Capture the cell that displays the provided text and extract its (X, Y) central coordinate. 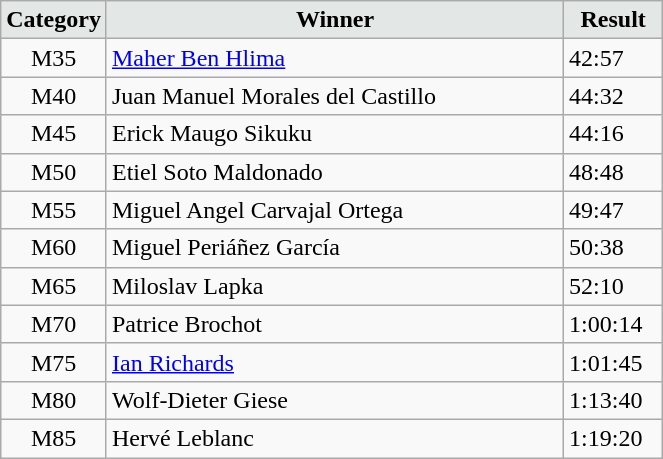
Ian Richards (334, 362)
Juan Manuel Morales del Castillo (334, 96)
Maher Ben Hlima (334, 58)
Wolf-Dieter Giese (334, 400)
M75 (54, 362)
M65 (54, 286)
M35 (54, 58)
Miguel Angel Carvajal Ortega (334, 210)
M70 (54, 324)
M80 (54, 400)
Erick Maugo Sikuku (334, 134)
1:00:14 (614, 324)
44:16 (614, 134)
M55 (54, 210)
Etiel Soto Maldonado (334, 172)
50:38 (614, 248)
Winner (334, 20)
Miguel Periáñez García (334, 248)
1:13:40 (614, 400)
52:10 (614, 286)
1:01:45 (614, 362)
M85 (54, 438)
Category (54, 20)
M60 (54, 248)
M40 (54, 96)
Result (614, 20)
1:19:20 (614, 438)
Patrice Brochot (334, 324)
M45 (54, 134)
42:57 (614, 58)
48:48 (614, 172)
Hervé Leblanc (334, 438)
49:47 (614, 210)
44:32 (614, 96)
M50 (54, 172)
Miloslav Lapka (334, 286)
